Output the (X, Y) coordinate of the center of the cell containing the given text.  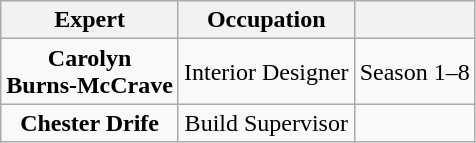
Chester Drife (90, 123)
Interior Designer (266, 72)
CarolynBurns-McCrave (90, 72)
Expert (90, 20)
Build Supervisor (266, 123)
Season 1–8 (414, 72)
Occupation (266, 20)
